Detect which cell encompasses the target text, then output its (x, y) center coordinate. 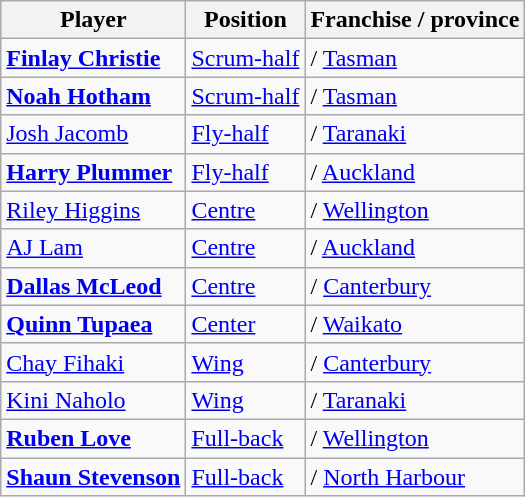
AJ Lam (94, 248)
Harry Plummer (94, 172)
Quinn Tupaea (94, 324)
Center (246, 324)
Player (94, 20)
Shaun Stevenson (94, 477)
Riley Higgins (94, 210)
Dallas McLeod (94, 286)
Finlay Christie (94, 58)
/ North Harbour (415, 477)
Position (246, 20)
Franchise / province (415, 20)
Kini Naholo (94, 400)
Chay Fihaki (94, 362)
Ruben Love (94, 438)
/ Waikato (415, 324)
Noah Hotham (94, 96)
Josh Jacomb (94, 134)
